Extract the [X, Y] coordinate from the center of the cell holding the provided text.  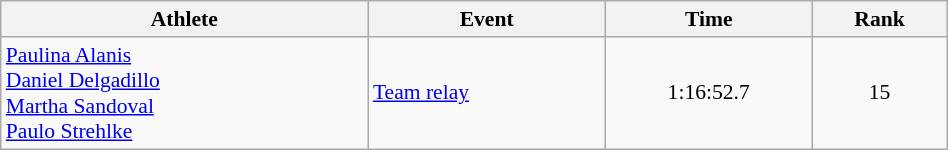
Athlete [184, 19]
Team relay [487, 93]
Time [709, 19]
Event [487, 19]
Paulina Alanis Daniel Delgadillo Martha Sandoval Paulo Strehlke [184, 93]
15 [880, 93]
Rank [880, 19]
1:16:52.7 [709, 93]
